Search for the cell housing the specified text and yield its (x, y) center coordinate. 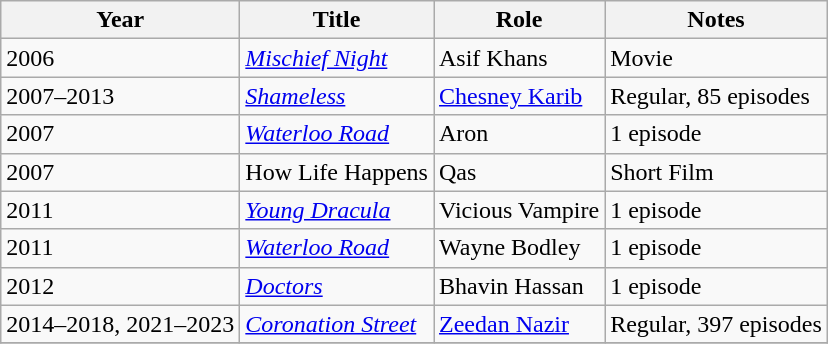
Asif Khans (520, 58)
2006 (120, 58)
Wayne Bodley (520, 248)
Coronation Street (337, 324)
2014–2018, 2021–2023 (120, 324)
Short Film (716, 172)
2012 (120, 286)
Aron (520, 134)
Chesney Karib (520, 96)
Year (120, 20)
Title (337, 20)
Regular, 397 episodes (716, 324)
Shameless (337, 96)
Notes (716, 20)
Role (520, 20)
2007–2013 (120, 96)
Doctors (337, 286)
Young Dracula (337, 210)
Qas (520, 172)
Movie (716, 58)
Bhavin Hassan (520, 286)
Zeedan Nazir (520, 324)
How Life Happens (337, 172)
Vicious Vampire (520, 210)
Mischief Night (337, 58)
Regular, 85 episodes (716, 96)
